Return (x, y) of the center of cell containing provided text 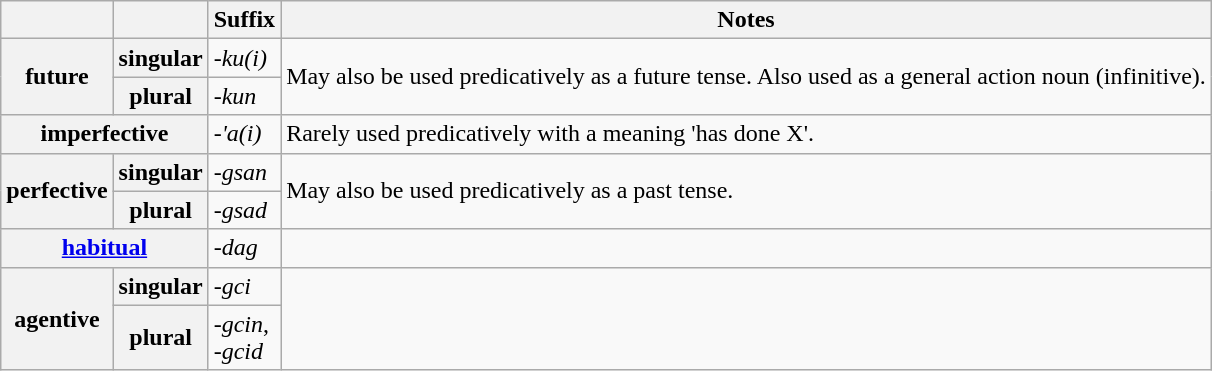
-'a(i) (244, 134)
-kun (244, 96)
-dag (244, 248)
-gsad (244, 210)
habitual (104, 248)
future (57, 77)
imperfective (104, 134)
perfective (57, 191)
Notes (746, 20)
Suffix (244, 20)
agentive (57, 318)
Rarely used predicatively with a meaning 'has done X'. (746, 134)
-gsan (244, 172)
-ku(i) (244, 58)
-gcin,‑gcid (244, 338)
May also be used predicatively as a past tense. (746, 191)
May also be used predicatively as a future tense. Also used as a general action noun (infinitive). (746, 77)
-gci (244, 286)
